Identify which cell holds the provided text, then report its [x, y] central coordinate. 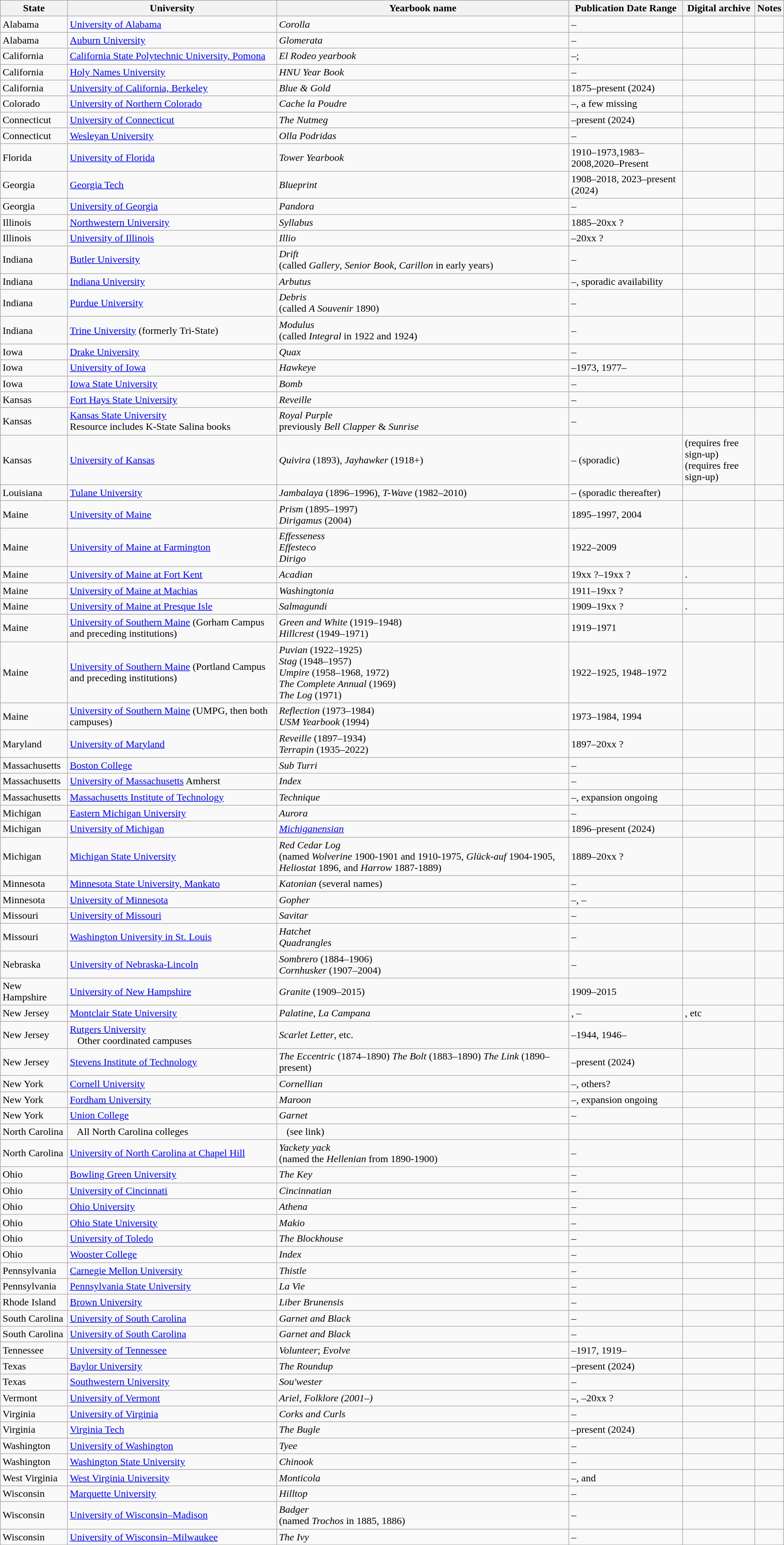
Salmagundi [423, 607]
Syllabus [423, 222]
University of Maryland [172, 744]
Kansas State UniversityResource includes K-State Salina books [172, 421]
1895–1997, 2004 [626, 514]
University of Alabama [172, 24]
EffessenessEffestecoDirigo [423, 547]
Yackety yack(named the Hellenian from 1890-1900) [423, 1153]
Tyee [423, 1446]
Iowa State University [172, 384]
Stevens Institute of Technology [172, 1062]
Illio [423, 238]
California State Polytechnic University, Pomona [172, 56]
New Hampshire [34, 992]
Wooster College [172, 1254]
Massachusetts Institute of Technology [172, 797]
Florida [34, 158]
Hilltop [423, 1493]
University of Tennessee [172, 1350]
University of California, Berkeley [172, 88]
Fordham University [172, 1100]
Boston College [172, 765]
Vermont [34, 1398]
Auburn University [172, 40]
Palatine, La Campana [423, 1013]
Tulane University [172, 493]
Tennessee [34, 1350]
1897–20xx ? [626, 744]
Ohio State University [172, 1222]
Sub Turri [423, 765]
Rutgers University Other coordinated campuses [172, 1035]
Debris(called A Souvenir 1890) [423, 303]
Chinook [423, 1462]
, etc [719, 1013]
The Eccentric (1874–1890) The Bolt (1883–1890) The Link (1890–present) [423, 1062]
–20xx ? [626, 238]
–, others? [626, 1084]
Michigan State University [172, 856]
University of Toledo [172, 1238]
University of North Carolina at Chapel Hill [172, 1153]
Modulus(called Integral in 1922 and 1924) [423, 330]
Brown University [172, 1302]
– (sporadic) [626, 460]
University of Northern Colorado [172, 104]
Drift(called Gallery, Senior Book, Carillon in early years) [423, 260]
Northwestern University [172, 222]
Quax [423, 352]
Granite (1909–2015) [423, 992]
1910–1973,1983–2008,2020–Present [626, 158]
1922–1925, 1948–1972 [626, 672]
, – [626, 1013]
Washingtonia [423, 590]
Sou'wester [423, 1382]
Prism (1895–1997)Dirigamus (2004) [423, 514]
The Blockhouse [423, 1238]
University of Washington [172, 1446]
(see link) [423, 1132]
Sombrero (1884–1906)Cornhusker (1907–2004) [423, 964]
Marquette University [172, 1493]
Eastern Michigan University [172, 813]
(requires free sign-up) (requires free sign-up) [719, 460]
Cornellian [423, 1084]
1911–19xx ? [626, 590]
–1944, 1946– [626, 1035]
Red Cedar Log(named Wolverine 1900-1901 and 1910-1975, Glück-auf 1904-1905, Heliostat 1896, and Harrow 1887-1889) [423, 856]
Corks and Curls [423, 1414]
All North Carolina colleges [172, 1132]
University of New Hampshire [172, 992]
University of Connecticut [172, 120]
Publication Date Range [626, 8]
Glomerata [423, 40]
Digital archive [719, 8]
Georgia Tech [172, 184]
Ariel, Folklore (2001–) [423, 1398]
Reveille (1897–1934)Terrapin (1935–2022) [423, 744]
El Rodeo yearbook [423, 56]
–, sporadic availability [626, 282]
University of Maine at Presque Isle [172, 607]
University of Georgia [172, 206]
University of Southern Maine (Portland Campus and preceding institutions) [172, 672]
Michiganensian [423, 829]
Corolla [423, 24]
Washington University in St. Louis [172, 937]
Washington State University [172, 1462]
Fort Hays State University [172, 400]
La Vie [423, 1287]
Pandora [423, 206]
Aurora [423, 813]
University of Michigan [172, 829]
Maroon [423, 1100]
Holy Names University [172, 72]
Rhode Island [34, 1302]
1909–2015 [626, 992]
University of Southern Maine (Gorham Campus and preceding institutions) [172, 628]
1919–1971 [626, 628]
–; [626, 56]
Jambalaya (1896–1996), T-Wave (1982–2010) [423, 493]
1973–1984, 1994 [626, 716]
The Bugle [423, 1430]
–, –20xx ? [626, 1398]
Royal Purplepreviously Bell Clapper & Sunrise [423, 421]
Trine University (formerly Tri-State) [172, 330]
Butler University [172, 260]
University of Nebraska-Lincoln [172, 964]
State [34, 8]
Carnegie Mellon University [172, 1271]
Purdue University [172, 303]
Quivira (1893), Jayhawker (1918+) [423, 460]
Garnet [423, 1116]
Nebraska [34, 964]
Reflection (1973–1984)USM Yearbook (1994) [423, 716]
University of Maine at Farmington [172, 547]
University of Virginia [172, 1414]
University of Wisconsin–Madison [172, 1515]
Bomb [423, 384]
Baylor University [172, 1366]
The Key [423, 1175]
The Nutmeg [423, 120]
Minnesota State University, Mankato [172, 884]
19xx ?–19xx ? [626, 574]
Katonian (several names) [423, 884]
Indiana University [172, 282]
1922–2009 [626, 547]
West Virginia University [172, 1478]
Cincinnatian [423, 1191]
Louisiana [34, 493]
Savitar [423, 915]
Volunteer; Evolve [423, 1350]
Hawkeye [423, 368]
Drake University [172, 352]
Notes [769, 8]
Bowling Green University [172, 1175]
Arbutus [423, 282]
1885–20xx ? [626, 222]
University of Maine at Machias [172, 590]
University of Kansas [172, 460]
– (sporadic thereafter) [626, 493]
Cache la Poudre [423, 104]
Liber Brunensis [423, 1302]
West Virginia [34, 1478]
Scarlet Letter, etc. [423, 1035]
Pennsylvania State University [172, 1287]
Blue & Gold [423, 88]
The Ivy [423, 1537]
Colorado [34, 104]
Yearbook name [423, 8]
University of Cincinnati [172, 1191]
University of Maine at Fort Kent [172, 574]
Maryland [34, 744]
Union College [172, 1116]
1875–present (2024) [626, 88]
–, a few missing [626, 104]
–, and [626, 1478]
Virginia Tech [172, 1430]
Olla Podridas [423, 136]
University of Iowa [172, 368]
Southwestern University [172, 1382]
1896–present (2024) [626, 829]
Wesleyan University [172, 136]
Badger(named Trochos in 1885, 1886) [423, 1515]
Puvian (1922–1925)Stag (1948–1957)Umpire (1958–1968, 1972)The Complete Annual (1969)The Log (1971) [423, 672]
Montclair State University [172, 1013]
–1973, 1977– [626, 368]
1889–20xx ? [626, 856]
University of Minnesota [172, 899]
Blueprint [423, 184]
HNU Year Book [423, 72]
University of Vermont [172, 1398]
University of Southern Maine (UMPG, then both campuses) [172, 716]
HatchetQuadrangles [423, 937]
1909–19xx ? [626, 607]
University of Maine [172, 514]
–, – [626, 899]
University of Wisconsin–Milwaukee [172, 1537]
University [172, 8]
Monticola [423, 1478]
Acadian [423, 574]
Reveille [423, 400]
University of Massachusetts Amherst [172, 781]
Thistle [423, 1271]
Ohio University [172, 1207]
Cornell University [172, 1084]
1908–2018, 2023–present (2024) [626, 184]
Green and White (1919–1948)Hillcrest (1949–1971) [423, 628]
University of Illinois [172, 238]
University of Florida [172, 158]
Technique [423, 797]
University of Missouri [172, 915]
Gopher [423, 899]
–1917, 1919– [626, 1350]
Athena [423, 1207]
Makio [423, 1222]
The Roundup [423, 1366]
Tower Yearbook [423, 158]
